For the text-containing cell, return its midpoint in (x, y) coordinate format. 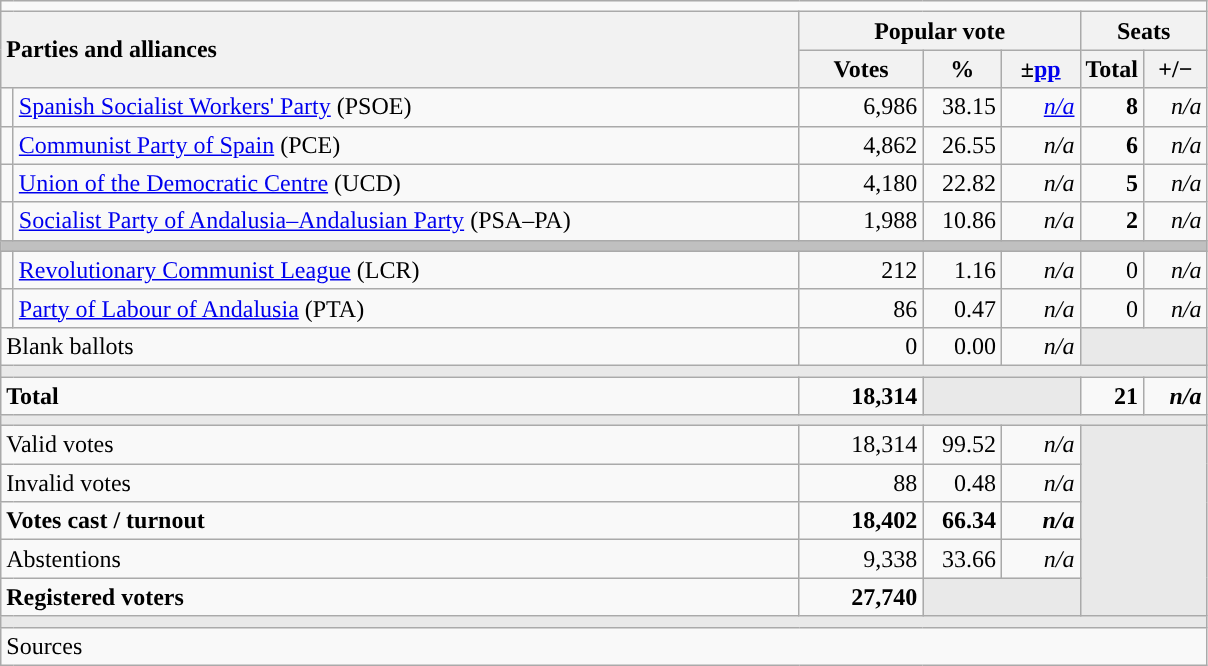
0.00 (962, 346)
8 (1112, 107)
33.66 (962, 559)
4,862 (861, 145)
66.34 (962, 521)
27,740 (861, 597)
±pp (1040, 69)
+/− (1176, 69)
Popular vote (940, 31)
2 (1112, 221)
Votes (861, 69)
Abstentions (400, 559)
Blank ballots (400, 346)
0.47 (962, 308)
99.52 (962, 445)
1.16 (962, 270)
Revolutionary Communist League (LCR) (406, 270)
212 (861, 270)
5 (1112, 183)
10.86 (962, 221)
26.55 (962, 145)
Union of the Democratic Centre (UCD) (406, 183)
% (962, 69)
38.15 (962, 107)
Parties and alliances (400, 50)
Socialist Party of Andalusia–Andalusian Party (PSA–PA) (406, 221)
Sources (604, 646)
22.82 (962, 183)
Spanish Socialist Workers' Party (PSOE) (406, 107)
Seats (1144, 31)
Party of Labour of Andalusia (PTA) (406, 308)
Registered voters (400, 597)
18,402 (861, 521)
0.48 (962, 483)
Valid votes (400, 445)
4,180 (861, 183)
21 (1112, 395)
6 (1112, 145)
6,986 (861, 107)
Votes cast / turnout (400, 521)
Communist Party of Spain (PCE) (406, 145)
1,988 (861, 221)
Invalid votes (400, 483)
86 (861, 308)
9,338 (861, 559)
88 (861, 483)
